Determine the (X, Y) coordinate at the center of the cell enclosing the given text.  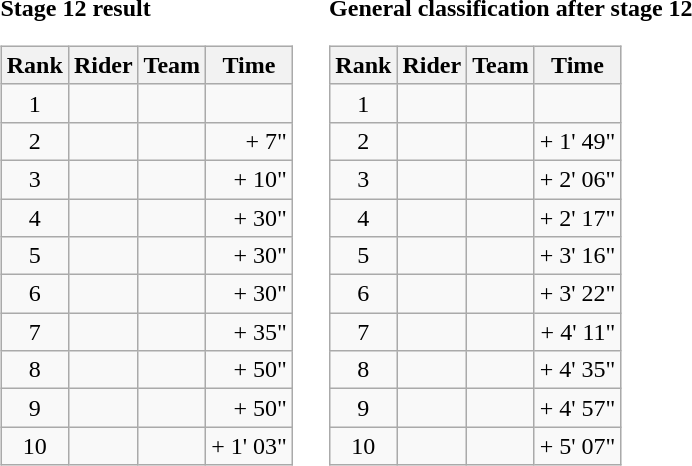
+ 4' 57" (578, 408)
+ 10" (250, 179)
+ 7" (250, 141)
+ 1' 03" (250, 446)
+ 4' 11" (578, 332)
+ 4' 35" (578, 370)
+ 3' 22" (578, 294)
+ 2' 17" (578, 217)
+ 1' 49" (578, 141)
+ 35" (250, 332)
+ 3' 16" (578, 256)
+ 2' 06" (578, 179)
+ 5' 07" (578, 446)
